Identify which cell holds the provided text, then report its [x, y] central coordinate. 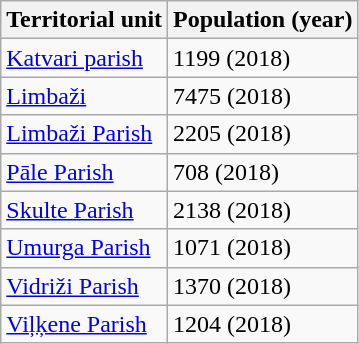
Territorial unit [84, 20]
Katvari parish [84, 58]
708 (2018) [263, 172]
1370 (2018) [263, 286]
1204 (2018) [263, 324]
Limbaži [84, 96]
7475 (2018) [263, 96]
Vidriži Parish [84, 286]
1199 (2018) [263, 58]
Viļķene Parish [84, 324]
Skulte Parish [84, 210]
2205 (2018) [263, 134]
1071 (2018) [263, 248]
Population (year) [263, 20]
Limbaži Parish [84, 134]
Pāle Parish [84, 172]
2138 (2018) [263, 210]
Umurga Parish [84, 248]
